Output the [X, Y] coordinate of the center of the cell containing the given text.  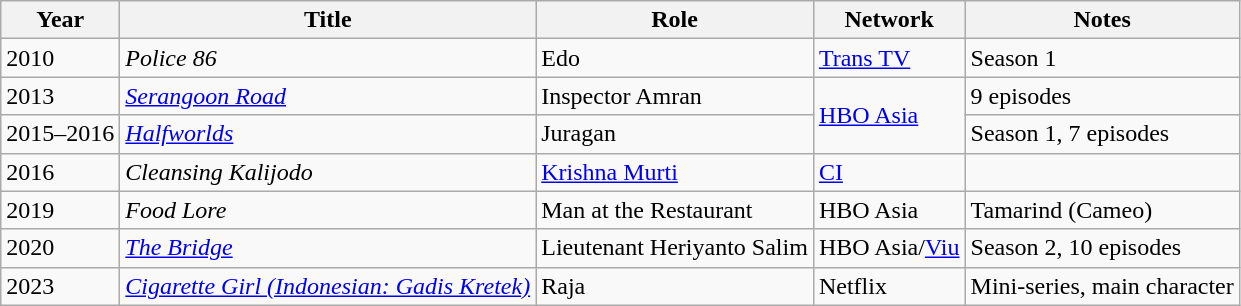
Halfworlds [328, 134]
Lieutenant Heriyanto Salim [675, 248]
2016 [60, 172]
2020 [60, 248]
Notes [1102, 20]
9 episodes [1102, 96]
Man at the Restaurant [675, 210]
Cleansing Kalijodo [328, 172]
Season 2, 10 episodes [1102, 248]
Juragan [675, 134]
Police 86 [328, 58]
Trans TV [889, 58]
2023 [60, 286]
Serangoon Road [328, 96]
2015–2016 [60, 134]
Edo [675, 58]
Season 1, 7 episodes [1102, 134]
Krishna Murti [675, 172]
Raja [675, 286]
Network [889, 20]
Food Lore [328, 210]
HBO Asia/Viu [889, 248]
Tamarind (Cameo) [1102, 210]
Season 1 [1102, 58]
The Bridge [328, 248]
Role [675, 20]
Cigarette Girl (Indonesian: Gadis Kretek) [328, 286]
Inspector Amran [675, 96]
2019 [60, 210]
2010 [60, 58]
CI [889, 172]
Title [328, 20]
Mini-series, main character [1102, 286]
2013 [60, 96]
Year [60, 20]
Netflix [889, 286]
